Identify which cell holds the provided text, then report its [x, y] central coordinate. 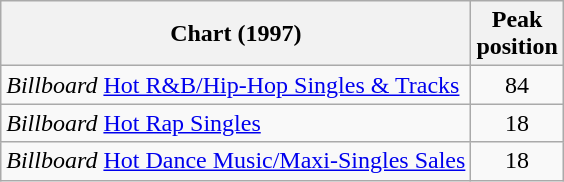
Billboard Hot R&B/Hip-Hop Singles & Tracks [236, 85]
84 [517, 85]
Billboard Hot Rap Singles [236, 123]
Peakposition [517, 34]
Billboard Hot Dance Music/Maxi-Singles Sales [236, 161]
Chart (1997) [236, 34]
